For the text-containing cell, return its midpoint in [x, y] coordinate format. 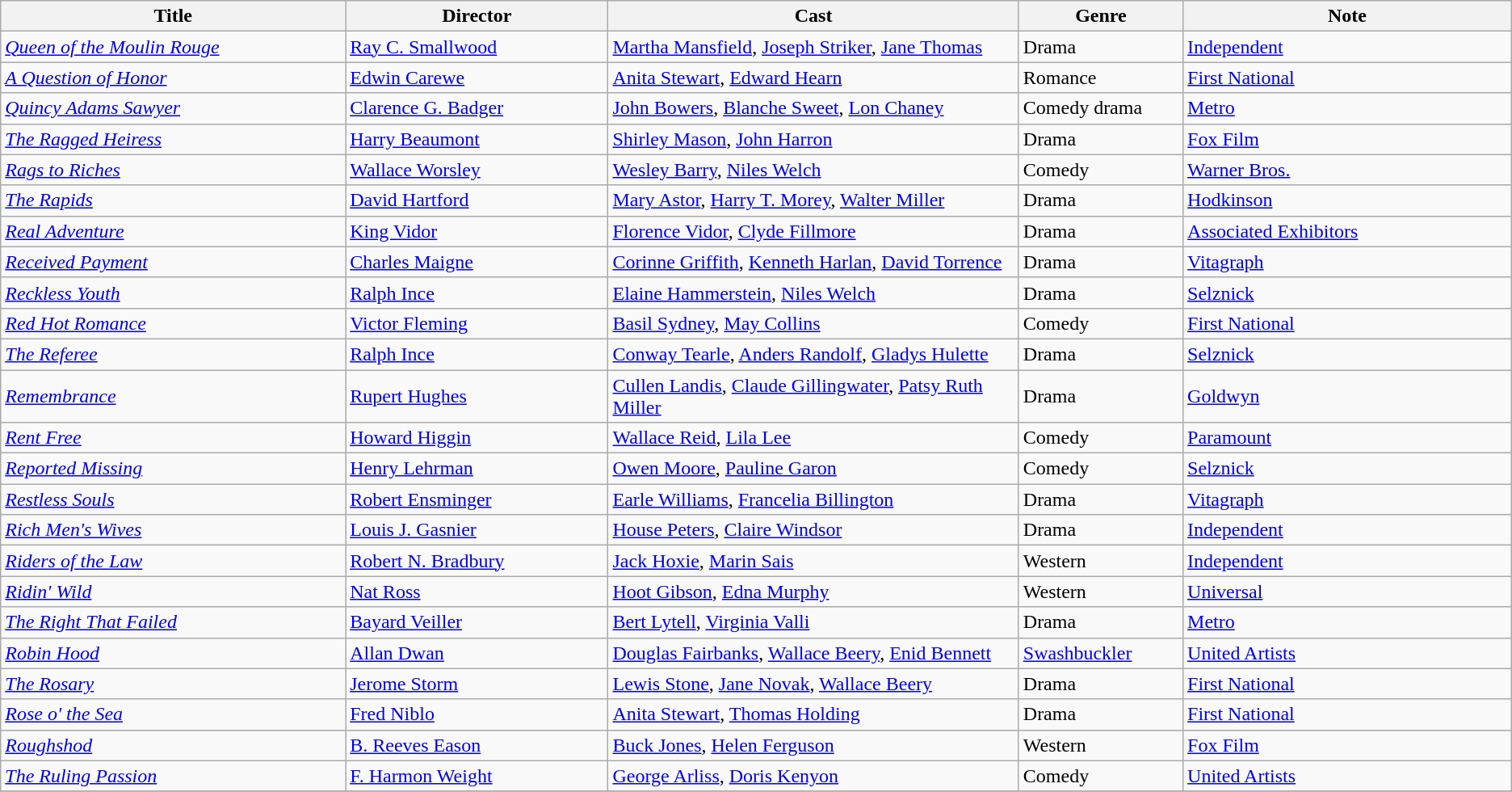
Genre [1100, 16]
Romance [1100, 78]
Hoot Gibson, Edna Murphy [813, 592]
Basil Sydney, May Collins [813, 323]
Remembrance [173, 396]
Ridin' Wild [173, 592]
Conway Tearle, Anders Randolf, Gladys Hulette [813, 354]
Quincy Adams Sawyer [173, 108]
Reckless Youth [173, 293]
Douglas Fairbanks, Wallace Beery, Enid Bennett [813, 653]
Anita Stewart, Thomas Holding [813, 714]
Ray C. Smallwood [477, 47]
Clarence G. Badger [477, 108]
Real Adventure [173, 231]
Owen Moore, Pauline Garon [813, 469]
Riders of the Law [173, 561]
The Rosary [173, 684]
Charles Maigne [477, 262]
Wallace Worsley [477, 170]
Queen of the Moulin Rouge [173, 47]
Hodkinson [1347, 200]
Reported Missing [173, 469]
Bayard Veiller [477, 622]
The Ragged Heiress [173, 139]
Paramount [1347, 438]
Allan Dwan [477, 653]
Corinne Griffith, Kenneth Harlan, David Torrence [813, 262]
Cullen Landis, Claude Gillingwater, Patsy Ruth Miller [813, 396]
Harry Beaumont [477, 139]
Louis J. Gasnier [477, 530]
Martha Mansfield, Joseph Striker, Jane Thomas [813, 47]
Cast [813, 16]
Wallace Reid, Lila Lee [813, 438]
Anita Stewart, Edward Hearn [813, 78]
House Peters, Claire Windsor [813, 530]
Nat Ross [477, 592]
George Arliss, Doris Kenyon [813, 776]
Rupert Hughes [477, 396]
Robert N. Bradbury [477, 561]
Florence Vidor, Clyde Fillmore [813, 231]
Fred Niblo [477, 714]
Lewis Stone, Jane Novak, Wallace Beery [813, 684]
Howard Higgin [477, 438]
King Vidor [477, 231]
The Ruling Passion [173, 776]
John Bowers, Blanche Sweet, Lon Chaney [813, 108]
Goldwyn [1347, 396]
F. Harmon Weight [477, 776]
Edwin Carewe [477, 78]
Mary Astor, Harry T. Morey, Walter Miller [813, 200]
B. Reeves Eason [477, 745]
David Hartford [477, 200]
Buck Jones, Helen Ferguson [813, 745]
Robin Hood [173, 653]
The Right That Failed [173, 622]
Victor Fleming [477, 323]
Robert Ensminger [477, 499]
The Referee [173, 354]
Warner Bros. [1347, 170]
Director [477, 16]
Restless Souls [173, 499]
Earle Williams, Francelia Billington [813, 499]
Jerome Storm [477, 684]
A Question of Honor [173, 78]
Red Hot Romance [173, 323]
Universal [1347, 592]
Rags to Riches [173, 170]
Rent Free [173, 438]
Shirley Mason, John Harron [813, 139]
Title [173, 16]
Rich Men's Wives [173, 530]
The Rapids [173, 200]
Swashbuckler [1100, 653]
Rose o' the Sea [173, 714]
Elaine Hammerstein, Niles Welch [813, 293]
Wesley Barry, Niles Welch [813, 170]
Jack Hoxie, Marin Sais [813, 561]
Received Payment [173, 262]
Bert Lytell, Virginia Valli [813, 622]
Roughshod [173, 745]
Note [1347, 16]
Comedy drama [1100, 108]
Henry Lehrman [477, 469]
Associated Exhibitors [1347, 231]
